From the cell containing the given text, extract its center point as [x, y] coordinate. 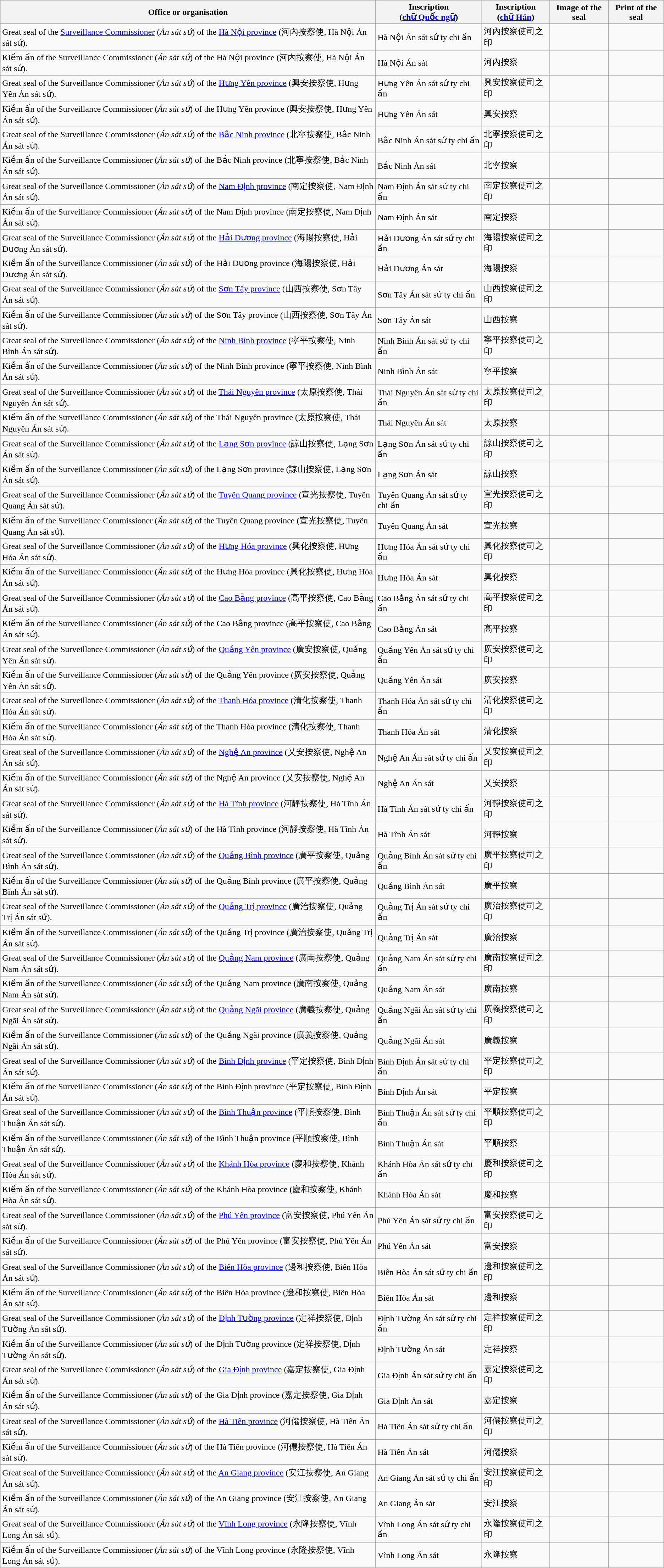
Bắc Ninh Án sát sứ ty chi ấn [429, 140]
Thái Nguyên Án sát sứ ty chi ấn [429, 397]
Quảng Nam Án sát [429, 989]
Kiềm ấn of the Surveillance Commissioner (Án sát sứ) of the Sơn Tây province (山西按察使, Sơn Tây Án sát sứ). [188, 320]
Inscription(chữ Hán) [516, 12]
Great seal of the Surveillance Commissioner (Án sát sứ) of the Hải Dương province (海陽按察使, Hải Dương Án sát sứ). [188, 243]
Quảng Ngãi Án sát [429, 1040]
定祥按察 [516, 1350]
Lạng Sơn Án sát [429, 474]
Hà Nội Án sát sứ ty chi ấn [429, 37]
An Giang Án sát sứ ty chi ấn [429, 1478]
Hưng Yên Án sát sứ ty chi ấn [429, 88]
Kiềm ấn of the Surveillance Commissioner (Án sát sứ) of the Cao Bằng province (高平按察使, Cao Bằng Án sát sứ). [188, 629]
寧平按察使司之印 [516, 346]
Great seal of the Surveillance Commissioner (Án sát sứ) of the Cao Bằng province (高平按察使, Cao Bằng Án sát sứ). [188, 603]
Bình Thuận Án sát sứ ty chi ấn [429, 1118]
Hưng Hóa Án sát [429, 577]
Thái Nguyên Án sát [429, 423]
寧平按察 [516, 372]
諒山按察 [516, 474]
Great seal of the Surveillance Commissioner (Án sát sứ) of the Quảng Bình province (廣平按察使, Quảng Bình Án sát sứ). [188, 860]
平定按察 [516, 1092]
Gia Định Án sát sứ ty chi ấn [429, 1375]
太原按察使司之印 [516, 397]
Great seal of the Surveillance Commissioner (Án sát sứ) of the Tuyên Quang province (宣光按察使, Tuyên Quang Án sát sứ). [188, 500]
Bình Định Án sát [429, 1092]
Image of the seal [579, 12]
Nghệ An Án sát sứ ty chi ấn [429, 757]
廣安按察 [516, 680]
Great seal of the Surveillance Commissioner (Án sát sứ) of the Phú Yên province (富安按察使, Phú Yên Án sát sứ). [188, 1221]
諒山按察使司之印 [516, 449]
河內按察使司之印 [516, 37]
Khánh Hòa Án sát [429, 1195]
Great seal of the Surveillance Commissioner (Án sát sứ) of the Nghệ An province (乂安按察使, Nghệ An Án sát sứ). [188, 757]
廣安按察使司之印 [516, 655]
Quảng Yên Án sát [429, 680]
Kiềm ấn of the Surveillance Commissioner (Án sát sứ) of the Thái Nguyên province (太原按察使, Thái Nguyên Án sát sứ). [188, 423]
Hưng Hóa Án sát sứ ty chi ấn [429, 552]
Cao Bằng Án sát sứ ty chi ấn [429, 603]
Thanh Hóa Án sát [429, 732]
太原按察 [516, 423]
Quảng Trị Án sát sứ ty chi ấn [429, 912]
永隆按察使司之印 [516, 1529]
Nghệ An Án sát [429, 783]
Quảng Yên Án sát sứ ty chi ấn [429, 655]
Kiềm ấn of the Surveillance Commissioner (Án sát sứ) of the Hà Tiên province (河僊按察使, Hà Tiên Án sát sứ). [188, 1452]
Great seal of the Surveillance Commissioner (Án sát sứ) of the Hưng Hóa province (興化按察使, Hưng Hóa Án sát sứ). [188, 552]
Great seal of the Surveillance Commissioner (Án sát sứ) of the Khánh Hòa province (慶和按察使, Khánh Hòa Án sát sứ). [188, 1169]
Bắc Ninh Án sát [429, 166]
Biên Hòa Án sát [429, 1298]
Hà Nội Án sát [429, 62]
Kiềm ấn of the Surveillance Commissioner (Án sát sứ) of the Nam Định province (南定按察使, Nam Định Án sát sứ). [188, 217]
平順按察 [516, 1143]
Định Tường Án sát sứ ty chi ấn [429, 1323]
Great seal of the Surveillance Commissioner (Án sát sứ) of the Biên Hòa province (邊和按察使, Biên Hòa Án sát sứ). [188, 1272]
Kiềm ấn of the Surveillance Commissioner (Án sát sứ) of the Bắc Ninh province (北寧按察使, Bắc Ninh Án sát sứ). [188, 166]
Hà Tiên Án sát [429, 1452]
Bình Thuận Án sát [429, 1143]
Great seal of the Surveillance Commissioner (Án sát sứ) of the Gia Định province (嘉定按察使, Gia Định Án sát sứ). [188, 1375]
Great seal of the Surveillance Commissioner (Án sát sứ) of the Quảng Ngãi province (廣義按察使, Quảng Ngãi Án sát sứ). [188, 1015]
廣平按察使司之印 [516, 860]
Kiềm ấn of the Surveillance Commissioner (Án sát sứ) of the Quảng Ngãi province (廣義按察使, Quảng Ngãi Án sát sứ). [188, 1040]
Kiềm ấn of the Surveillance Commissioner (Án sát sứ) of the Phú Yên province (富安按察使, Phú Yên Án sát sứ). [188, 1246]
河僊按察使司之印 [516, 1427]
Great seal of the Surveillance Commissioner (Án sát sứ) of the Hà Nội province (河內按察使, Hà Nội Án sát sứ). [188, 37]
Quảng Trị Án sát [429, 938]
Kiềm ấn of the Surveillance Commissioner (Án sát sứ) of the Vĩnh Long province (永隆按察使, Vĩnh Long Án sát sứ). [188, 1555]
Thanh Hóa Án sát sứ ty chi ấn [429, 706]
Nam Định Án sát sứ ty chi ấn [429, 191]
Great seal of the Surveillance Commissioner (Án sát sứ) of the Hưng Yên province (興安按察使, Hưng Yên Án sát sứ). [188, 88]
平順按察使司之印 [516, 1118]
乂安按察 [516, 783]
廣治按察 [516, 938]
南定按察 [516, 217]
Hà Tiên Án sát sứ ty chi ấn [429, 1427]
Kiềm ấn of the Surveillance Commissioner (Án sát sứ) of the Thanh Hóa province (清化按察使, Thanh Hóa Án sát sứ). [188, 732]
Great seal of the Surveillance Commissioner (Án sát sứ) of the Quảng Trị province (廣治按察使, Quảng Trị Án sát sứ). [188, 912]
富安按察 [516, 1246]
Quảng Nam Án sát sứ ty chi ấn [429, 963]
永隆按察 [516, 1555]
慶和按察使司之印 [516, 1169]
山西按察使司之印 [516, 294]
Great seal of the Surveillance Commissioner (Án sát sứ) of the Hà Tĩnh province (河靜按察使, Hà Tĩnh Án sát sứ). [188, 809]
興安按察 [516, 114]
宣光按察 [516, 526]
慶和按察 [516, 1195]
Kiềm ấn of the Surveillance Commissioner (Án sát sứ) of the Gia Định province (嘉定按察使, Gia Định Án sát sứ). [188, 1401]
Quảng Bình Án sát [429, 886]
Great seal of the Surveillance Commissioner (Án sát sứ) of the Lạng Sơn province (諒山按察使, Lạng Sơn Án sát sứ). [188, 449]
清化按察 [516, 732]
Great seal of the Surveillance Commissioner (Án sát sứ) of the Quảng Nam province (廣南按察使, Quảng Nam Án sát sứ). [188, 963]
Vĩnh Long Án sát [429, 1555]
Hà Tĩnh Án sát sứ ty chi ấn [429, 809]
高平按察使司之印 [516, 603]
海陽按察 [516, 269]
Quảng Bình Án sát sứ ty chi ấn [429, 860]
Kiềm ấn of the Surveillance Commissioner (Án sát sứ) of the Quảng Yên province (廣安按察使, Quảng Yên Án sát sứ). [188, 680]
河內按察 [516, 62]
河靜按察使司之印 [516, 809]
海陽按察使司之印 [516, 243]
安江按察 [516, 1503]
乂安按察使司之印 [516, 757]
Biên Hòa Án sát sứ ty chi ấn [429, 1272]
Kiềm ấn of the Surveillance Commissioner (Án sát sứ) of the Quảng Trị province (廣治按察使, Quảng Trị Án sát sứ). [188, 938]
Khánh Hòa Án sát sứ ty chi ấn [429, 1169]
宣光按察使司之印 [516, 500]
Kiềm ấn of the Surveillance Commissioner (Án sát sứ) of the Hải Dương province (海陽按察使, Hải Dương Án sát sứ). [188, 269]
Nam Định Án sát [429, 217]
Lạng Sơn Án sát sứ ty chi ấn [429, 449]
興化按察 [516, 577]
北寧按察 [516, 166]
Print of the seal [636, 12]
Tuyên Quang Án sát [429, 526]
Kiềm ấn of the Surveillance Commissioner (Án sát sứ) of the Bình Định province (平定按察使, Bình Định Án sát sứ). [188, 1092]
河靜按察 [516, 835]
Định Tường Án sát [429, 1350]
Great seal of the Surveillance Commissioner (Án sát sứ) of the Hà Tiên province (河僊按察使, Hà Tiên Án sát sứ). [188, 1427]
河僊按察 [516, 1452]
高平按察 [516, 629]
Kiềm ấn of the Surveillance Commissioner (Án sát sứ) of the Tuyên Quang province (宣光按察使, Tuyên Quang Án sát sứ). [188, 526]
Office or organisation [188, 12]
Great seal of the Surveillance Commissioner (Án sát sứ) of the Vĩnh Long province (永隆按察使, Vĩnh Long Án sát sứ). [188, 1529]
平定按察使司之印 [516, 1066]
Kiềm ấn of the Surveillance Commissioner (Án sát sứ) of the Định Tường province (定祥按察使, Định Tường Án sát sứ). [188, 1350]
Ninh Bình Án sát sứ ty chi ấn [429, 346]
Great seal of the Surveillance Commissioner (Án sát sứ) of the Quảng Yên province (廣安按察使, Quảng Yên Án sát sứ). [188, 655]
Great seal of the Surveillance Commissioner (Án sát sứ) of the Bình Định province (平定按察使, Bình Định Án sát sứ). [188, 1066]
山西按察 [516, 320]
Sơn Tây Án sát [429, 320]
Kiềm ấn of the Surveillance Commissioner (Án sát sứ) of the Bình Thuận province (平順按察使, Bình Thuận Án sát sứ). [188, 1143]
定祥按察使司之印 [516, 1323]
廣南按察 [516, 989]
Phú Yên Án sát sứ ty chi ấn [429, 1221]
Great seal of the Surveillance Commissioner (Án sát sứ) of the Bình Thuận province (平順按察使, Bình Thuận Án sát sứ). [188, 1118]
Kiềm ấn of the Surveillance Commissioner (Án sát sứ) of the Quảng Bình province (廣平按察使, Quảng Bình Án sát sứ). [188, 886]
富安按察使司之印 [516, 1221]
Great seal of the Surveillance Commissioner (Án sát sứ) of the Thanh Hóa province (清化按察使, Thanh Hóa Án sát sứ). [188, 706]
廣義按察使司之印 [516, 1015]
Great seal of the Surveillance Commissioner (Án sát sứ) of the Sơn Tây province (山西按察使, Sơn Tây Án sát sứ). [188, 294]
嘉定按察使司之印 [516, 1375]
廣治按察使司之印 [516, 912]
Kiềm ấn of the Surveillance Commissioner (Án sát sứ) of the Hà Nội province (河內按察使, Hà Nội Án sát sứ). [188, 62]
Kiềm ấn of the Surveillance Commissioner (Án sát sứ) of the Ninh Bình province (寧平按察使, Ninh Bình Án sát sứ). [188, 372]
嘉定按察 [516, 1401]
Kiềm ấn of the Surveillance Commissioner (Án sát sứ) of the Hà Tĩnh province (河靜按察使, Hà Tĩnh Án sát sứ). [188, 835]
Great seal of the Surveillance Commissioner (Án sát sứ) of the Ninh Bình province (寧平按察使, Ninh Bình Án sát sứ). [188, 346]
Great seal of the Surveillance Commissioner (Án sát sứ) of the Thái Nguyên province (太原按察使, Thái Nguyên Án sát sứ). [188, 397]
Sơn Tây Án sát sứ ty chi ấn [429, 294]
Hải Dương Án sát sứ ty chi ấn [429, 243]
Hưng Yên Án sát [429, 114]
Cao Bằng Án sát [429, 629]
Kiềm ấn of the Surveillance Commissioner (Án sát sứ) of the Biên Hòa province (邊和按察使, Biên Hòa Án sát sứ). [188, 1298]
興安按察使司之印 [516, 88]
清化按察使司之印 [516, 706]
Hải Dương Án sát [429, 269]
北寧按察使司之印 [516, 140]
Quảng Ngãi Án sát sứ ty chi ấn [429, 1015]
Hà Tĩnh Án sát [429, 835]
Inscription(chữ Quốc ngữ) [429, 12]
Kiềm ấn of the Surveillance Commissioner (Án sát sứ) of the Quảng Nam province (廣南按察使, Quảng Nam Án sát sứ). [188, 989]
Kiềm ấn of the Surveillance Commissioner (Án sát sứ) of the Lạng Sơn province (諒山按察使, Lạng Sơn Án sát sứ). [188, 474]
Gia Định Án sát [429, 1401]
Kiềm ấn of the Surveillance Commissioner (Án sát sứ) of the An Giang province (安江按察使, An Giang Án sát sứ). [188, 1503]
興化按察使司之印 [516, 552]
Great seal of the Surveillance Commissioner (Án sát sứ) of the Định Tường province (定祥按察使, Định Tường Án sát sứ). [188, 1323]
Kiềm ấn of the Surveillance Commissioner (Án sát sứ) of the Nghệ An province (乂安按察使, Nghệ An Án sát sứ). [188, 783]
Great seal of the Surveillance Commissioner (Án sát sứ) of the Nam Định province (南定按察使, Nam Định Án sát sứ). [188, 191]
Vĩnh Long Án sát sứ ty chi ấn [429, 1529]
Great seal of the Surveillance Commissioner (Án sát sứ) of the Bắc Ninh province (北寧按察使, Bắc Ninh Án sát sứ). [188, 140]
廣平按察 [516, 886]
邊和按察 [516, 1298]
Ninh Bình Án sát [429, 372]
安江按察使司之印 [516, 1478]
Kiềm ấn of the Surveillance Commissioner (Án sát sứ) of the Khánh Hòa province (慶和按察使, Khánh Hòa Án sát sứ). [188, 1195]
Kiềm ấn of the Surveillance Commissioner (Án sát sứ) of the Hưng Hóa province (興化按察使, Hưng Hóa Án sát sứ). [188, 577]
廣義按察 [516, 1040]
Kiềm ấn of the Surveillance Commissioner (Án sát sứ) of the Hưng Yên province (興安按察使, Hưng Yên Án sát sứ). [188, 114]
Tuyên Quang Án sát sứ ty chi ấn [429, 500]
南定按察使司之印 [516, 191]
邊和按察使司之印 [516, 1272]
Great seal of the Surveillance Commissioner (Án sát sứ) of the An Giang province (安江按察使, An Giang Án sát sứ). [188, 1478]
Phú Yên Án sát [429, 1246]
廣南按察使司之印 [516, 963]
Bình Định Án sát sứ ty chi ấn [429, 1066]
An Giang Án sát [429, 1503]
